Detect which cell encompasses the target text, then output its [X, Y] center coordinate. 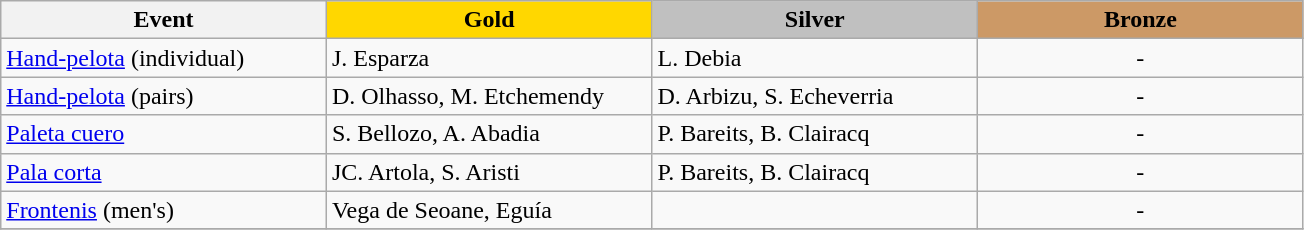
Silver [815, 20]
Event [164, 20]
Frontenis (men's) [164, 210]
Vega de Seoane, Eguía [489, 210]
Paleta cuero [164, 134]
Gold [489, 20]
J. Esparza [489, 58]
D. Olhasso, M. Etchemendy [489, 96]
Bronze [1141, 20]
Hand-pelota (individual) [164, 58]
Hand-pelota (pairs) [164, 96]
S. Bellozo, A. Abadia [489, 134]
D. Arbizu, S. Echeverria [815, 96]
Pala corta [164, 172]
L. Debia [815, 58]
JC. Artola, S. Aristi [489, 172]
